For the text-containing cell, return its midpoint in (X, Y) coordinate format. 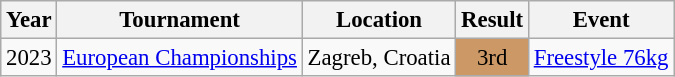
Year (29, 20)
Location (379, 20)
Freestyle 76kg (600, 58)
Tournament (180, 20)
Result (492, 20)
2023 (29, 58)
European Championships (180, 58)
3rd (492, 58)
Zagreb, Croatia (379, 58)
Event (600, 20)
